Capture the cell that displays the provided text and extract its [X, Y] central coordinate. 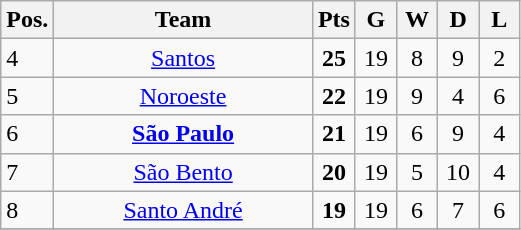
D [458, 20]
25 [334, 58]
Santos [184, 58]
São Bento [184, 172]
G [376, 20]
2 [500, 58]
Noroeste [184, 96]
São Paulo [184, 134]
20 [334, 172]
W [416, 20]
Pts [334, 20]
Pos. [28, 20]
Team [184, 20]
21 [334, 134]
Santo André [184, 210]
L [500, 20]
22 [334, 96]
10 [458, 172]
